Find where the given text appears and provide that cell's center as (X, Y) coordinate. 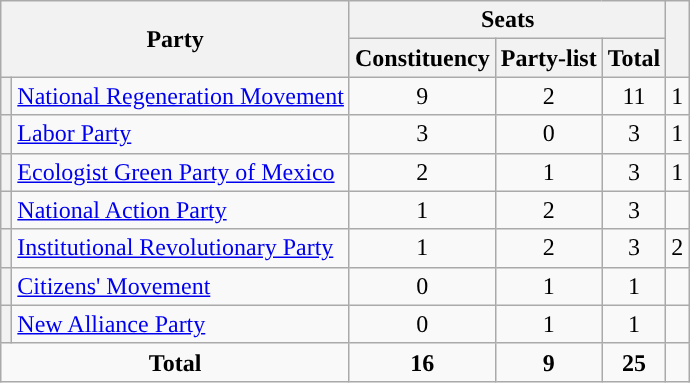
National Action Party (181, 210)
New Alliance Party (181, 324)
National Regeneration Movement (181, 96)
Labor Party (181, 134)
25 (634, 362)
Party-list (548, 58)
16 (422, 362)
Institutional Revolutionary Party (181, 248)
Constituency (422, 58)
Party (176, 39)
Seats (507, 20)
Citizens' Movement (181, 286)
Ecologist Green Party of Mexico (181, 172)
11 (634, 96)
